Identify which cell holds the provided text, then report its [x, y] central coordinate. 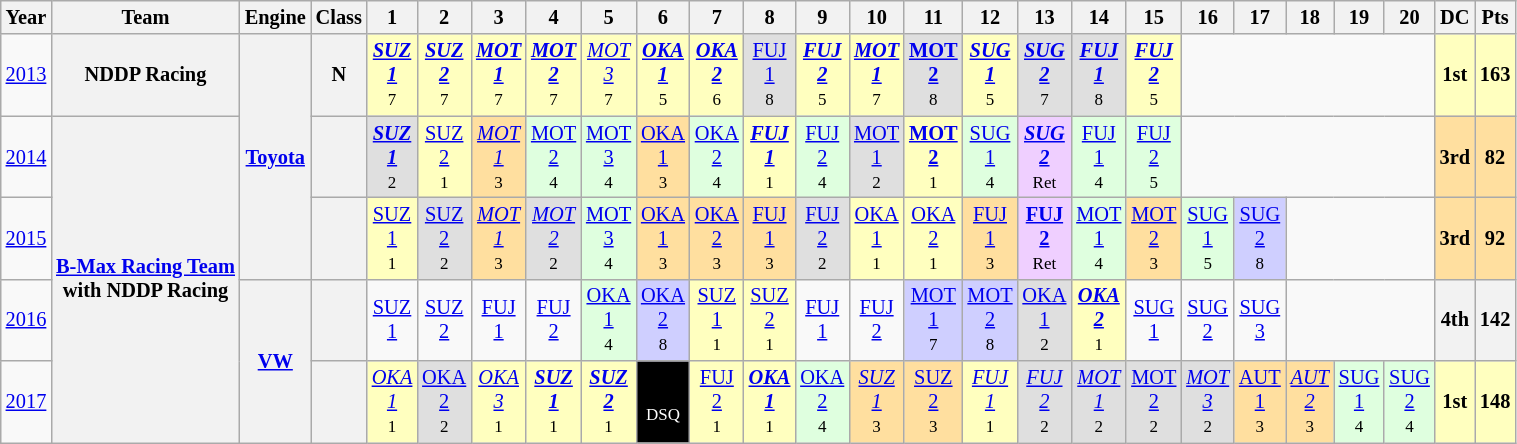
AUT23 [1310, 402]
B-Max Racing Teamwith NDDP Racing [146, 280]
MOT24 [554, 157]
17 [1260, 17]
SUG28 [1260, 238]
AUT13 [1260, 402]
2 [444, 17]
10 [876, 17]
12 [990, 17]
OKA14 [608, 320]
4th [1455, 320]
MOT21 [933, 157]
19 [1359, 17]
OKA22 [444, 402]
7 [717, 17]
OKA23 [717, 238]
FUJ2Ret [1044, 238]
6 [663, 17]
2017 [26, 402]
SUZ1 [392, 320]
2016 [26, 320]
OKA28 [663, 320]
5 [608, 17]
FUJ21 [717, 402]
SUZ23 [933, 402]
2013 [26, 75]
OKA26 [717, 75]
3 [498, 17]
SUG24 [1409, 402]
16 [1208, 17]
14 [1098, 17]
MOT23 [1154, 238]
Pts [1495, 17]
VW [276, 360]
Engine [276, 17]
MOT27 [554, 75]
DSQ [663, 402]
N [339, 75]
148 [1495, 402]
2015 [26, 238]
OKA12 [1044, 320]
FUJ14 [1098, 157]
142 [1495, 320]
MOT32 [1208, 402]
NDDP Racing [146, 75]
OKA31 [498, 402]
92 [1495, 238]
8 [770, 17]
13 [1044, 17]
SUZ27 [444, 75]
4 [554, 17]
SUZ22 [444, 238]
SUG27 [1044, 75]
SUZ13 [876, 402]
FUJ24 [822, 157]
1 [392, 17]
163 [1495, 75]
SUG1 [1154, 320]
SUZ12 [392, 157]
Class [339, 17]
Year [26, 17]
20 [1409, 17]
Toyota [276, 156]
11 [933, 17]
82 [1495, 157]
9 [822, 17]
2014 [26, 157]
MOT14 [1098, 238]
SUZ2 [444, 320]
SUG2 [1208, 320]
SUG3 [1260, 320]
MOT37 [608, 75]
15 [1154, 17]
OKA15 [663, 75]
SUG2Ret [1044, 157]
Team [146, 17]
SUZ17 [392, 75]
18 [1310, 17]
DC [1455, 17]
